Locate the cell with the specified text and output its (x, y) center coordinate. 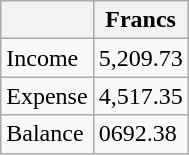
4,517.35 (140, 96)
5,209.73 (140, 58)
Expense (47, 96)
Income (47, 58)
Francs (140, 20)
0692.38 (140, 134)
Balance (47, 134)
